Pinpoint the cell where the given text exists, returning its [x, y] midpoint coordinate. 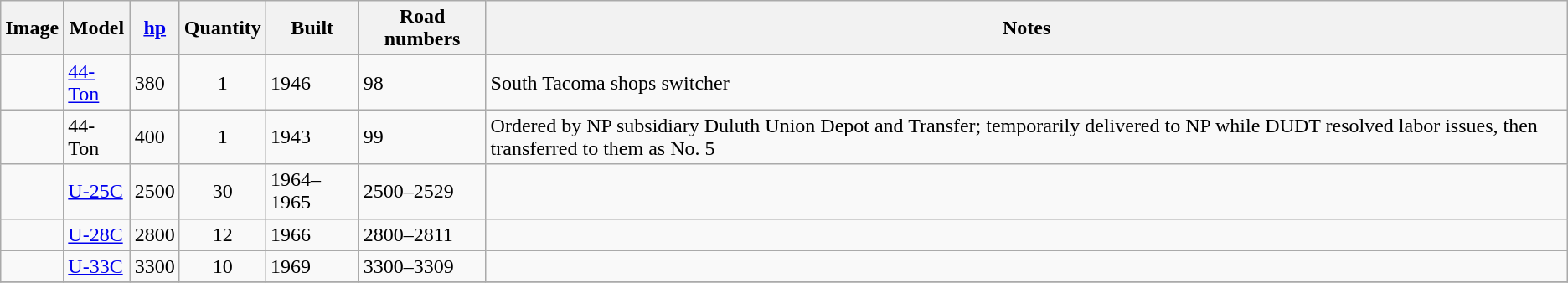
2800–2811 [422, 234]
Quantity [223, 28]
U-25C [97, 191]
30 [223, 191]
Image [32, 28]
2500–2529 [422, 191]
1943 [312, 137]
99 [422, 137]
Model [97, 28]
12 [223, 234]
Notes [1027, 28]
1946 [312, 82]
1964–1965 [312, 191]
98 [422, 82]
1969 [312, 266]
400 [154, 137]
10 [223, 266]
Built [312, 28]
3300 [154, 266]
380 [154, 82]
hp [154, 28]
1966 [312, 234]
2800 [154, 234]
U-28C [97, 234]
Road numbers [422, 28]
South Tacoma shops switcher [1027, 82]
U-33C [97, 266]
2500 [154, 191]
3300–3309 [422, 266]
